Search for the cell housing the specified text and yield its (x, y) center coordinate. 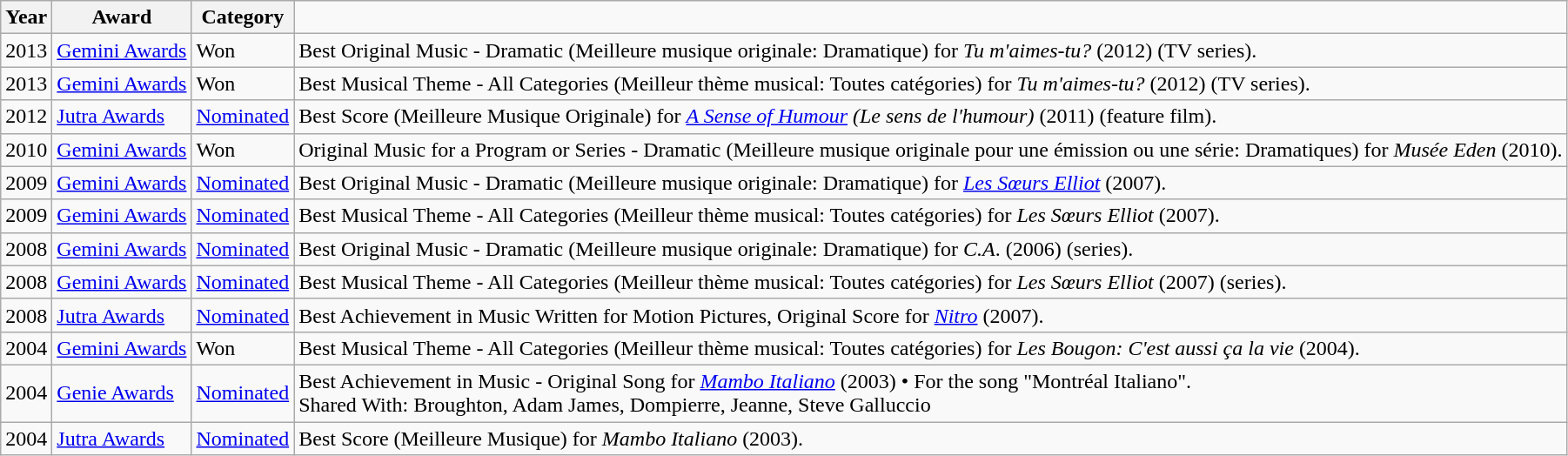
Best Original Music - Dramatic (Meilleure musique originale: Dramatique) for Les Sœurs Elliot (2007). (931, 183)
Best Score (Meilleure Musique Originale) for A Sense of Humour (Le sens de l'humour) (2011) (feature film). (931, 117)
Original Music for a Program or Series - Dramatic (Meilleure musique originale pour une émission ou une série: Dramatiques) for Musée Eden (2010). (931, 150)
Best Original Music - Dramatic (Meilleure musique originale: Dramatique) for C.A. (2006) (series). (931, 249)
Best Musical Theme - All Categories (Meilleur thème musical: Toutes catégories) for Les Sœurs Elliot (2007). (931, 216)
Genie Awards (122, 393)
2010 (26, 150)
Best Musical Theme - All Categories (Meilleur thème musical: Toutes catégories) for Tu m'aimes-tu? (2012) (TV series). (931, 84)
Award (122, 17)
Best Original Music - Dramatic (Meilleure musique originale: Dramatique) for Tu m'aimes-tu? (2012) (TV series). (931, 50)
Year (26, 17)
Best Musical Theme - All Categories (Meilleur thème musical: Toutes catégories) for Les Sœurs Elliot (2007) (series). (931, 282)
Best Score (Meilleure Musique) for Mambo Italiano (2003). (931, 438)
Best Achievement in Music Written for Motion Pictures, Original Score for Nitro (2007). (931, 315)
2012 (26, 117)
Best Musical Theme - All Categories (Meilleur thème musical: Toutes catégories) for Les Bougon: C'est aussi ça la vie (2004). (931, 348)
Category (243, 17)
